Output the (x, y) coordinate of the center of the cell containing the given text.  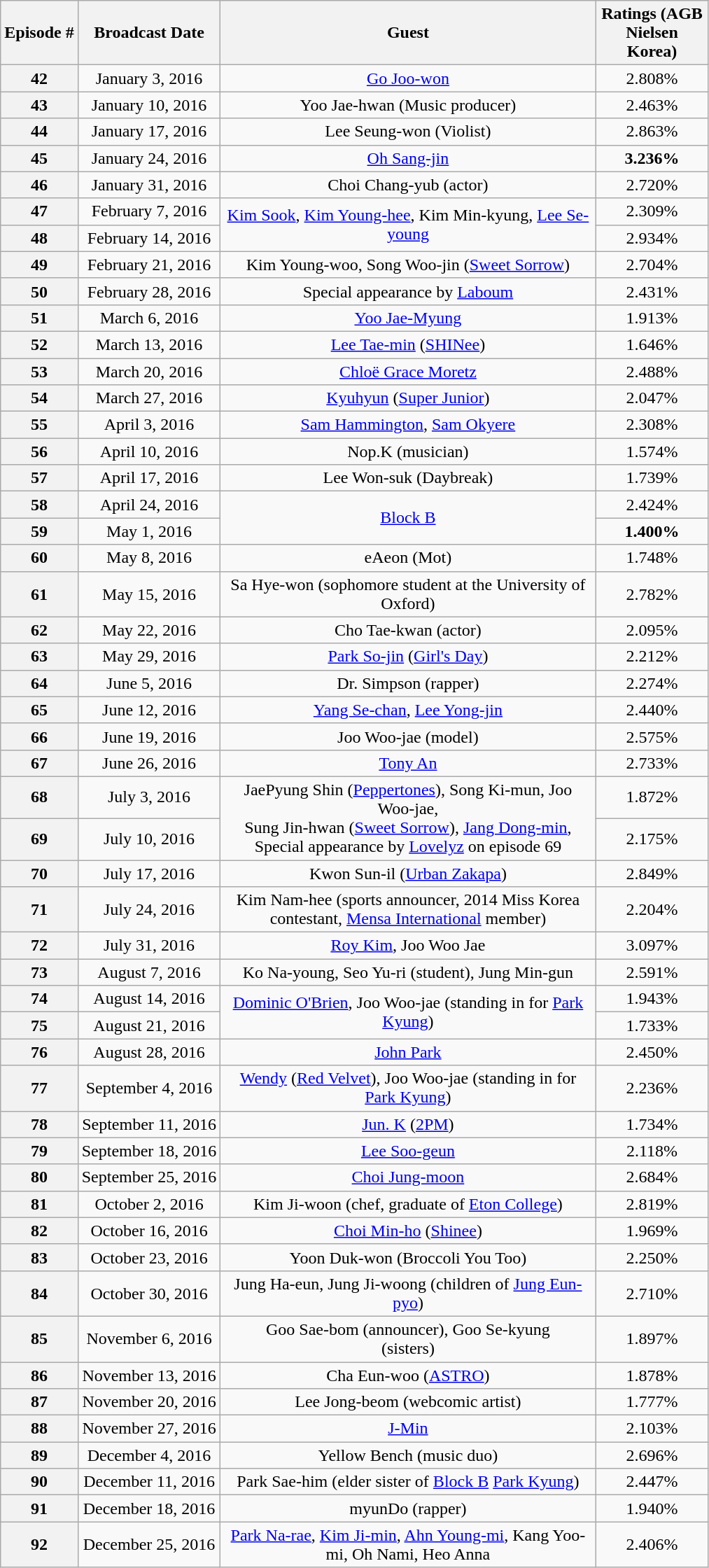
May 1, 2016 (149, 531)
Ratings (AGB Nielsen Korea) (652, 33)
July 17, 2016 (149, 873)
2.704% (652, 265)
46 (39, 185)
August 7, 2016 (149, 972)
1.400% (652, 531)
2.863% (652, 132)
1.872% (652, 797)
Go Joo-won (408, 78)
1.574% (652, 451)
89 (39, 1455)
50 (39, 291)
49 (39, 265)
Lee Won-suk (Daybreak) (408, 478)
Park So-jin (Girl's Day) (408, 657)
2.440% (652, 710)
myunDo (rapper) (408, 1508)
December 4, 2016 (149, 1455)
December 18, 2016 (149, 1508)
March 20, 2016 (149, 372)
Park Sae-him (elder sister of Block B Park Kyung) (408, 1482)
September 4, 2016 (149, 1088)
August 28, 2016 (149, 1052)
August 21, 2016 (149, 1025)
3.097% (652, 946)
March 27, 2016 (149, 398)
2.808% (652, 78)
81 (39, 1204)
90 (39, 1482)
52 (39, 344)
January 3, 2016 (149, 78)
Wendy (Red Velvet), Joo Woo-jae (standing in for Park Kyung) (408, 1088)
83 (39, 1257)
48 (39, 238)
Kyuhyun (Super Junior) (408, 398)
1.646% (652, 344)
70 (39, 873)
Sam Hammington, Sam Okyere (408, 425)
Sa Hye-won (sophomore student at the University of Oxford) (408, 594)
June 19, 2016 (149, 736)
2.236% (652, 1088)
Lee Soo-geun (408, 1151)
Choi Jung-moon (408, 1177)
Dr. Simpson (rapper) (408, 683)
67 (39, 763)
1.913% (652, 318)
JaePyung Shin (Peppertones), Song Ki-mun, Joo Woo-jae,Sung Jin-hwan (Sweet Sorrow), Jang Dong-min, Special appearance by Lovelyz on episode 69 (408, 818)
Lee Tae-min (SHINee) (408, 344)
Yoon Duk-won (Broccoli You Too) (408, 1257)
1.734% (652, 1124)
61 (39, 594)
October 16, 2016 (149, 1231)
June 5, 2016 (149, 683)
73 (39, 972)
78 (39, 1124)
Park Na-rae, Kim Ji-min, Ahn Young-mi, Kang Yoo-mi, Oh Nami, Heo Anna (408, 1544)
November 6, 2016 (149, 1338)
2.696% (652, 1455)
68 (39, 797)
2.450% (652, 1052)
J-Min (408, 1429)
January 24, 2016 (149, 158)
2.733% (652, 763)
2.175% (652, 839)
Kim Nam-hee (sports announcer, 2014 Miss Korea contestant, Mensa International member) (408, 910)
Jun. K (2PM) (408, 1124)
Kim Ji-woon (chef, graduate of Eton College) (408, 1204)
June 26, 2016 (149, 763)
3.236% (652, 158)
March 6, 2016 (149, 318)
79 (39, 1151)
Block B (408, 518)
82 (39, 1231)
55 (39, 425)
2.047% (652, 398)
April 10, 2016 (149, 451)
July 3, 2016 (149, 797)
April 3, 2016 (149, 425)
December 25, 2016 (149, 1544)
August 14, 2016 (149, 999)
January 31, 2016 (149, 185)
91 (39, 1508)
45 (39, 158)
76 (39, 1052)
1.897% (652, 1338)
June 12, 2016 (149, 710)
71 (39, 910)
2.095% (652, 630)
Ko Na-young, Seo Yu-ri (student), Jung Min-gun (408, 972)
47 (39, 211)
Special appearance by Laboum (408, 291)
October 30, 2016 (149, 1294)
September 25, 2016 (149, 1177)
July 24, 2016 (149, 910)
2.431% (652, 291)
October 2, 2016 (149, 1204)
1.733% (652, 1025)
1.777% (652, 1402)
November 20, 2016 (149, 1402)
John Park (408, 1052)
53 (39, 372)
Goo Sae-bom (announcer), Goo Se-kyung (sisters) (408, 1338)
72 (39, 946)
May 22, 2016 (149, 630)
58 (39, 505)
September 11, 2016 (149, 1124)
September 18, 2016 (149, 1151)
May 8, 2016 (149, 558)
84 (39, 1294)
2.447% (652, 1482)
44 (39, 132)
January 17, 2016 (149, 132)
February 28, 2016 (149, 291)
43 (39, 105)
Dominic O'Brien, Joo Woo-jae (standing in for Park Kyung) (408, 1012)
66 (39, 736)
April 17, 2016 (149, 478)
May 15, 2016 (149, 594)
Jung Ha-eun, Jung Ji-woong (children of Jung Eun-pyo) (408, 1294)
86 (39, 1375)
60 (39, 558)
1.940% (652, 1508)
Yoo Jae-hwan (Music producer) (408, 105)
74 (39, 999)
2.591% (652, 972)
1.748% (652, 558)
2.103% (652, 1429)
2.720% (652, 185)
Kwon Sun-il (Urban Zakapa) (408, 873)
November 27, 2016 (149, 1429)
54 (39, 398)
2.934% (652, 238)
Episode # (39, 33)
1.943% (652, 999)
Oh Sang-jin (408, 158)
Lee Jong-beom (webcomic artist) (408, 1402)
Tony An (408, 763)
October 23, 2016 (149, 1257)
2.204% (652, 910)
Choi Chang-yub (actor) (408, 185)
88 (39, 1429)
1.969% (652, 1231)
Choi Min-ho (Shinee) (408, 1231)
July 10, 2016 (149, 839)
February 21, 2016 (149, 265)
2.308% (652, 425)
Cha Eun-woo (ASTRO) (408, 1375)
92 (39, 1544)
2.118% (652, 1151)
Lee Seung-won (Violist) (408, 132)
51 (39, 318)
Yellow Bench (music duo) (408, 1455)
77 (39, 1088)
Roy Kim, Joo Woo Jae (408, 946)
2.710% (652, 1294)
2.250% (652, 1257)
Joo Woo-jae (model) (408, 736)
July 31, 2016 (149, 946)
Nop.K (musician) (408, 451)
February 14, 2016 (149, 238)
57 (39, 478)
64 (39, 683)
62 (39, 630)
Kim Young-woo, Song Woo-jin (Sweet Sorrow) (408, 265)
75 (39, 1025)
2.849% (652, 873)
2.406% (652, 1544)
2.782% (652, 594)
Broadcast Date (149, 33)
eAeon (Mot) (408, 558)
56 (39, 451)
May 29, 2016 (149, 657)
2.575% (652, 736)
Yoo Jae-Myung (408, 318)
November 13, 2016 (149, 1375)
Yang Se-chan, Lee Yong-jin (408, 710)
59 (39, 531)
2.274% (652, 683)
2.684% (652, 1177)
2.819% (652, 1204)
March 13, 2016 (149, 344)
1.739% (652, 478)
February 7, 2016 (149, 211)
80 (39, 1177)
2.463% (652, 105)
Chloë Grace Moretz (408, 372)
2.424% (652, 505)
Kim Sook, Kim Young-hee, Kim Min-kyung, Lee Se-young (408, 225)
Cho Tae-kwan (actor) (408, 630)
69 (39, 839)
2.309% (652, 211)
Guest (408, 33)
December 11, 2016 (149, 1482)
January 10, 2016 (149, 105)
63 (39, 657)
42 (39, 78)
65 (39, 710)
April 24, 2016 (149, 505)
1.878% (652, 1375)
2.488% (652, 372)
87 (39, 1402)
85 (39, 1338)
2.212% (652, 657)
